Return the [X, Y] coordinate for the center point of the cell that contains the specified text.  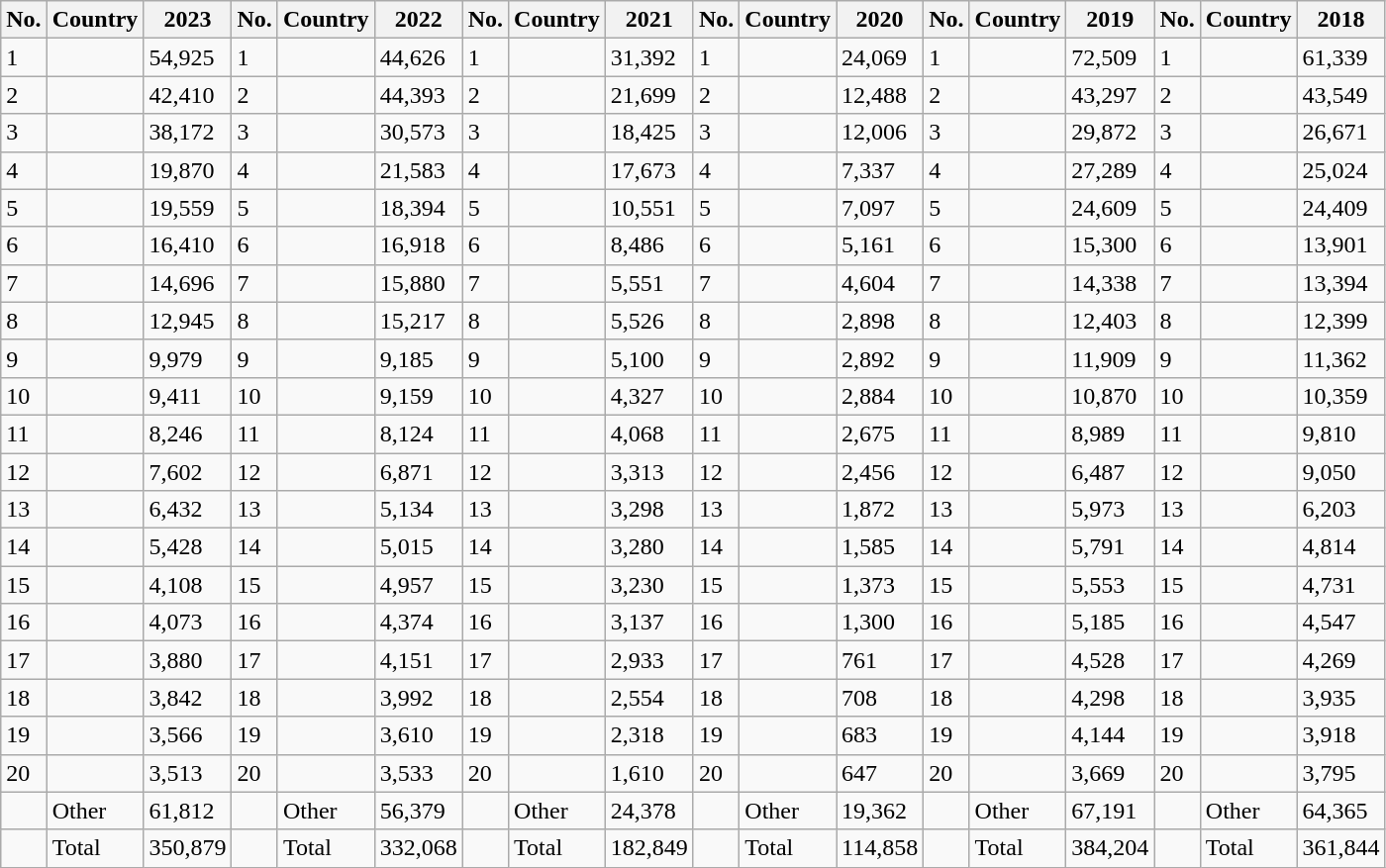
3,137 [649, 623]
43,297 [1111, 95]
11,362 [1340, 358]
683 [879, 735]
8,989 [1111, 434]
8,246 [188, 434]
9,411 [188, 396]
182,849 [649, 848]
4,374 [418, 623]
9,979 [188, 358]
6,432 [188, 510]
3,918 [1340, 735]
2020 [879, 20]
31,392 [649, 57]
3,298 [649, 510]
5,100 [649, 358]
3,795 [1340, 773]
4,269 [1340, 660]
10,551 [649, 208]
19,559 [188, 208]
6,203 [1340, 510]
3,669 [1111, 773]
9,159 [418, 396]
14,338 [1111, 283]
4,814 [1340, 547]
44,393 [418, 95]
7,602 [188, 472]
2,933 [649, 660]
9,810 [1340, 434]
11,909 [1111, 358]
4,298 [1111, 698]
43,549 [1340, 95]
4,073 [188, 623]
15,300 [1111, 245]
12,403 [1111, 321]
61,339 [1340, 57]
2019 [1111, 20]
72,509 [1111, 57]
2,318 [649, 735]
3,280 [649, 547]
21,699 [649, 95]
2,554 [649, 698]
4,957 [418, 585]
8,124 [418, 434]
3,566 [188, 735]
15,880 [418, 283]
19,870 [188, 170]
4,327 [649, 396]
14,696 [188, 283]
3,610 [418, 735]
6,487 [1111, 472]
1,585 [879, 547]
42,410 [188, 95]
27,289 [1111, 170]
2022 [418, 20]
16,410 [188, 245]
13,394 [1340, 283]
9,185 [418, 358]
4,604 [879, 283]
64,365 [1340, 811]
67,191 [1111, 811]
5,526 [649, 321]
708 [879, 698]
2,884 [879, 396]
7,097 [879, 208]
5,553 [1111, 585]
6,871 [418, 472]
21,583 [418, 170]
2018 [1340, 20]
3,992 [418, 698]
361,844 [1340, 848]
19,362 [879, 811]
54,925 [188, 57]
7,337 [879, 170]
24,069 [879, 57]
10,870 [1111, 396]
2,892 [879, 358]
56,379 [418, 811]
2021 [649, 20]
13,901 [1340, 245]
5,791 [1111, 547]
26,671 [1340, 133]
3,842 [188, 698]
114,858 [879, 848]
3,230 [649, 585]
3,533 [418, 773]
29,872 [1111, 133]
9,050 [1340, 472]
5,973 [1111, 510]
12,488 [879, 95]
24,378 [649, 811]
1,610 [649, 773]
61,812 [188, 811]
4,731 [1340, 585]
761 [879, 660]
5,161 [879, 245]
3,880 [188, 660]
17,673 [649, 170]
4,528 [1111, 660]
24,409 [1340, 208]
5,134 [418, 510]
10,359 [1340, 396]
38,172 [188, 133]
2023 [188, 20]
25,024 [1340, 170]
16,918 [418, 245]
1,872 [879, 510]
5,551 [649, 283]
3,935 [1340, 698]
8,486 [649, 245]
350,879 [188, 848]
18,425 [649, 133]
3,513 [188, 773]
44,626 [418, 57]
647 [879, 773]
24,609 [1111, 208]
4,144 [1111, 735]
332,068 [418, 848]
3,313 [649, 472]
12,006 [879, 133]
2,456 [879, 472]
4,151 [418, 660]
2,898 [879, 321]
2,675 [879, 434]
1,373 [879, 585]
4,108 [188, 585]
4,068 [649, 434]
5,185 [1111, 623]
12,399 [1340, 321]
18,394 [418, 208]
5,428 [188, 547]
4,547 [1340, 623]
12,945 [188, 321]
5,015 [418, 547]
15,217 [418, 321]
384,204 [1111, 848]
1,300 [879, 623]
30,573 [418, 133]
